Provide the (X, Y) coordinate of the cell's center where the given text is located.  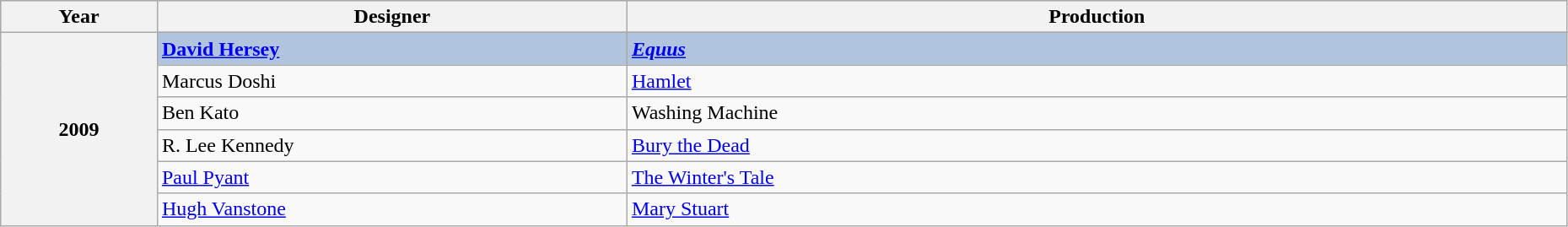
Hamlet (1097, 81)
Marcus Doshi (391, 81)
Mary Stuart (1097, 209)
Bury the Dead (1097, 145)
Washing Machine (1097, 113)
Hugh Vanstone (391, 209)
Paul Pyant (391, 177)
R. Lee Kennedy (391, 145)
2009 (79, 129)
Ben Kato (391, 113)
Year (79, 17)
Equus (1097, 49)
Designer (391, 17)
The Winter's Tale (1097, 177)
David Hersey (391, 49)
Production (1097, 17)
